Locate the cell with the specified text and output its (x, y) center coordinate. 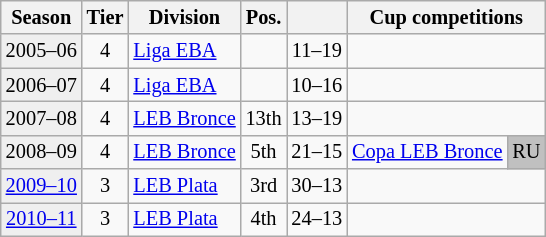
2008–09 (42, 152)
24–13 (316, 219)
10–16 (316, 85)
30–13 (316, 186)
Tier (106, 17)
2005–06 (42, 51)
11–19 (316, 51)
Division (184, 17)
Season (42, 17)
4th (264, 219)
13th (264, 118)
21–15 (316, 152)
Copa LEB Bronce (427, 152)
3rd (264, 186)
2007–08 (42, 118)
Pos. (264, 17)
5th (264, 152)
13–19 (316, 118)
2009–10 (42, 186)
2010–11 (42, 219)
2006–07 (42, 85)
Cup competitions (446, 17)
RU (526, 152)
